From the cell containing the given text, extract its center point as (X, Y) coordinate. 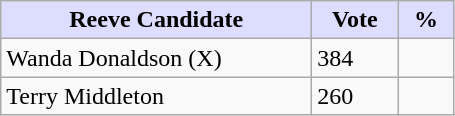
384 (355, 58)
Reeve Candidate (156, 20)
% (426, 20)
Vote (355, 20)
260 (355, 96)
Terry Middleton (156, 96)
Wanda Donaldson (X) (156, 58)
